Search for the cell housing the specified text and yield its [X, Y] center coordinate. 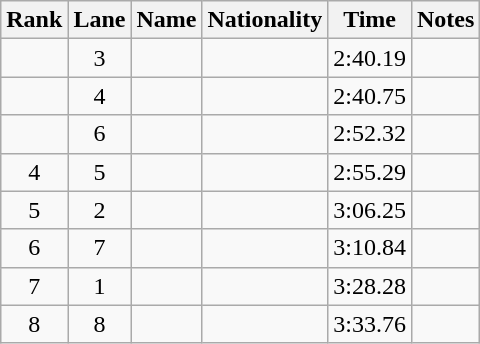
3 [100, 58]
1 [100, 286]
Rank [34, 20]
3:06.25 [370, 210]
Nationality [265, 20]
Lane [100, 20]
2:55.29 [370, 172]
3:33.76 [370, 324]
2:40.75 [370, 96]
Name [166, 20]
2:40.19 [370, 58]
Time [370, 20]
3:28.28 [370, 286]
2:52.32 [370, 134]
3:10.84 [370, 248]
Notes [445, 20]
2 [100, 210]
